Pinpoint the cell where the given text exists, returning its [X, Y] midpoint coordinate. 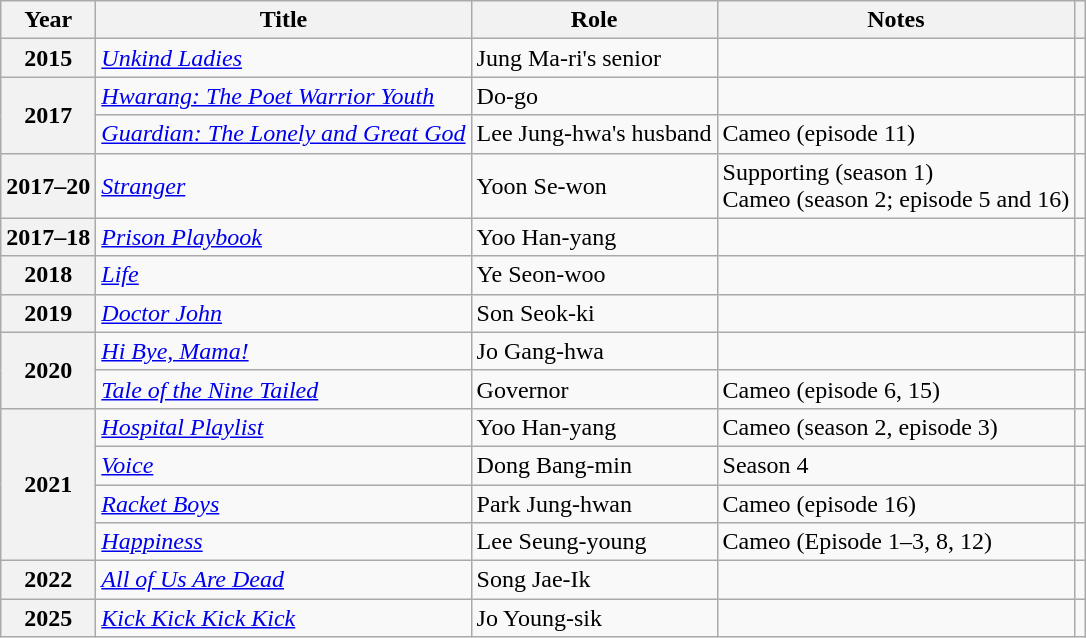
Racket Boys [284, 503]
Life [284, 275]
Role [594, 20]
Title [284, 20]
Hwarang: The Poet Warrior Youth [284, 96]
Park Jung-hwan [594, 503]
Lee Jung-hwa's husband [594, 134]
Cameo (season 2, episode 3) [896, 427]
Dong Bang-min [594, 465]
Jo Young-sik [594, 618]
Song Jae-Ik [594, 580]
Son Seok-ki [594, 313]
Season 4 [896, 465]
2025 [48, 618]
2018 [48, 275]
Do-go [594, 96]
Cameo (episode 16) [896, 503]
Yoon Se-won [594, 186]
Cameo (Episode 1–3, 8, 12) [896, 542]
2020 [48, 370]
2017–18 [48, 237]
2021 [48, 484]
Kick Kick Kick Kick [284, 618]
Cameo (episode 11) [896, 134]
All of Us Are Dead [284, 580]
Hospital Playlist [284, 427]
Notes [896, 20]
Ye Seon-woo [594, 275]
Cameo (episode 6, 15) [896, 389]
Hi Bye, Mama! [284, 351]
Stranger [284, 186]
Happiness [284, 542]
2017–20 [48, 186]
Governor [594, 389]
2022 [48, 580]
Supporting (season 1)Cameo (season 2; episode 5 and 16) [896, 186]
Voice [284, 465]
2019 [48, 313]
Guardian: The Lonely and Great God [284, 134]
Unkind Ladies [284, 58]
Jung Ma-ri's senior [594, 58]
2017 [48, 115]
2015 [48, 58]
Jo Gang-hwa [594, 351]
Doctor John [284, 313]
Tale of the Nine Tailed [284, 389]
Year [48, 20]
Lee Seung-young [594, 542]
Prison Playbook [284, 237]
